Capture the cell that displays the provided text and extract its (x, y) central coordinate. 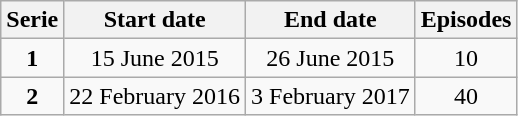
26 June 2015 (331, 58)
Start date (155, 20)
Episodes (466, 20)
End date (331, 20)
15 June 2015 (155, 58)
3 February 2017 (331, 96)
1 (32, 58)
22 February 2016 (155, 96)
Serie (32, 20)
2 (32, 96)
40 (466, 96)
10 (466, 58)
